Determine the [x, y] coordinate at the center of the cell enclosing the given text.  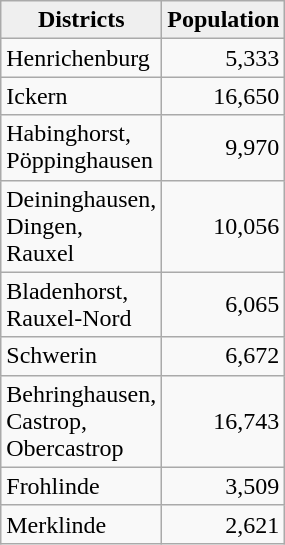
5,333 [224, 58]
Population [224, 20]
6,672 [224, 356]
6,065 [224, 304]
Merklinde [82, 524]
9,970 [224, 148]
Frohlinde [82, 486]
Ickern [82, 96]
Schwerin [82, 356]
2,621 [224, 524]
Habinghorst,Pöppinghausen [82, 148]
16,650 [224, 96]
3,509 [224, 486]
Districts [82, 20]
Deininghausen,Dingen,Rauxel [82, 226]
16,743 [224, 421]
Henrichenburg [82, 58]
Bladenhorst,Rauxel-Nord [82, 304]
10,056 [224, 226]
Behringhausen,Castrop,Obercastrop [82, 421]
